Locate the cell with the specified text and output its [x, y] center coordinate. 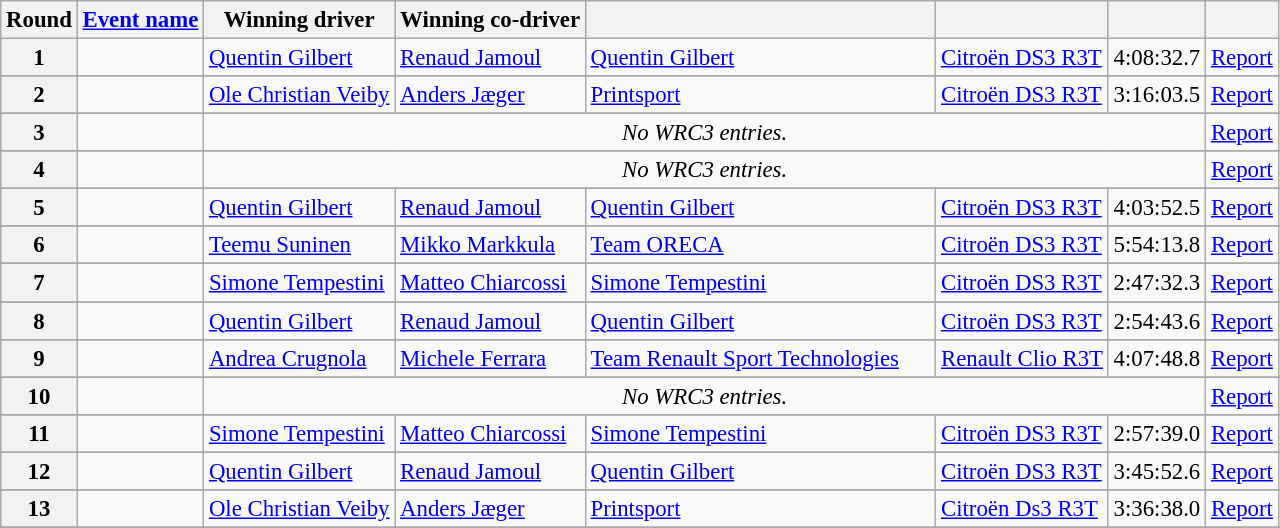
11 [39, 433]
2 [39, 95]
7 [39, 283]
4:08:32.7 [1156, 58]
2:57:39.0 [1156, 433]
5 [39, 208]
Round [39, 20]
Event name [140, 20]
Andrea Crugnola [300, 358]
3:16:03.5 [1156, 95]
4 [39, 170]
Renault Clio R3T [1022, 358]
Mikko Markkula [490, 245]
6 [39, 245]
4:03:52.5 [1156, 208]
Winning driver [300, 20]
12 [39, 471]
Team Renault Sport Technologies [760, 358]
Citroën Ds3 R3T [1022, 509]
13 [39, 509]
Teemu Suninen [300, 245]
3:36:38.0 [1156, 509]
2:47:32.3 [1156, 283]
3 [39, 133]
10 [39, 396]
Team ORECA [760, 245]
1 [39, 58]
2:54:43.6 [1156, 321]
4:07:48.8 [1156, 358]
Winning co-driver [490, 20]
3:45:52.6 [1156, 471]
9 [39, 358]
8 [39, 321]
5:54:13.8 [1156, 245]
Michele Ferrara [490, 358]
